Search for the cell housing the specified text and yield its [x, y] center coordinate. 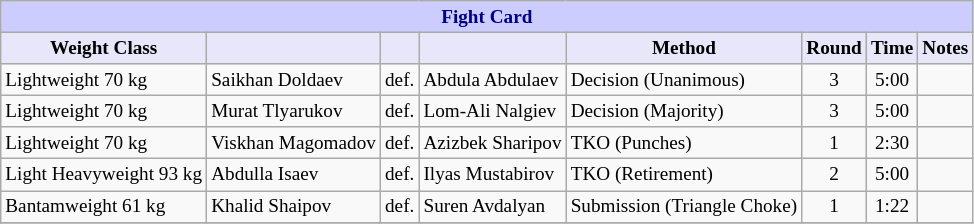
Weight Class [104, 48]
2:30 [892, 143]
Notes [946, 48]
Azizbek Sharipov [492, 143]
1:22 [892, 206]
Decision (Unanimous) [684, 80]
Abdulla Isaev [294, 175]
Saikhan Doldaev [294, 80]
Lom-Ali Nalgiev [492, 111]
Murat Tlyarukov [294, 111]
Fight Card [487, 17]
TKO (Punches) [684, 143]
Khalid Shaipov [294, 206]
Viskhan Magomadov [294, 143]
Time [892, 48]
Light Heavyweight 93 kg [104, 175]
Abdula Abdulaev [492, 80]
Bantamweight 61 kg [104, 206]
Decision (Majority) [684, 111]
Round [834, 48]
TKO (Retirement) [684, 175]
Method [684, 48]
Ilyas Mustabirov [492, 175]
Suren Avdalyan [492, 206]
2 [834, 175]
Submission (Triangle Choke) [684, 206]
